Extract the (x, y) coordinate from the center of the cell holding the provided text.  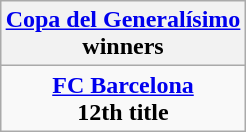
FC Barcelona12th title (123, 98)
Copa del Generalísimowinners (123, 34)
